Return the (x, y) coordinate for the center point of the cell that contains the specified text.  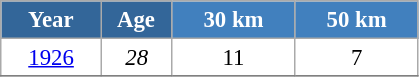
Age (136, 20)
1926 (52, 58)
11 (234, 58)
Year (52, 20)
50 km (356, 20)
30 km (234, 20)
28 (136, 58)
7 (356, 58)
